Return the [X, Y] coordinate for the center point of the cell that contains the specified text.  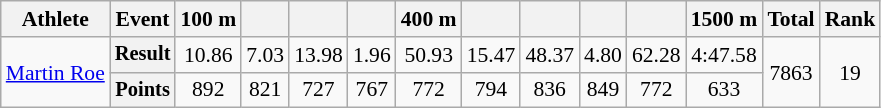
48.37 [550, 55]
100 m [208, 19]
50.93 [429, 55]
1.96 [372, 55]
767 [372, 90]
19 [850, 72]
4:47.58 [724, 55]
Martin Roe [56, 72]
62.28 [656, 55]
849 [603, 90]
Points [143, 90]
1500 m [724, 19]
Rank [850, 19]
13.98 [318, 55]
4.80 [603, 55]
15.47 [492, 55]
836 [550, 90]
10.86 [208, 55]
Total [790, 19]
Athlete [56, 19]
Event [143, 19]
7863 [790, 72]
892 [208, 90]
794 [492, 90]
821 [265, 90]
727 [318, 90]
633 [724, 90]
7.03 [265, 55]
400 m [429, 19]
Result [143, 55]
